For the text-containing cell, return its midpoint in [x, y] coordinate format. 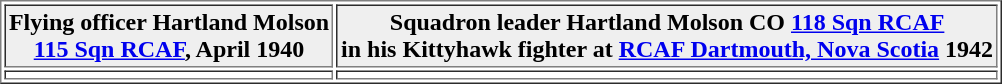
Squadron leader Hartland Molson CO 118 Sqn RCAFin his Kittyhawk fighter at RCAF Dartmouth, Nova Scotia 1942 [668, 36]
Flying officer Hartland Molson115 Sqn RCAF, April 1940 [168, 36]
